Detect which cell encompasses the target text, then output its [X, Y] center coordinate. 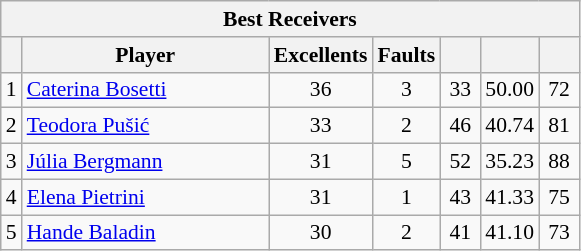
Hande Baladin [146, 233]
40.74 [510, 126]
4 [12, 197]
75 [559, 197]
Faults [406, 55]
41.33 [510, 197]
52 [460, 162]
50.00 [510, 90]
Júlia Bergmann [146, 162]
72 [559, 90]
81 [559, 126]
41.10 [510, 233]
Caterina Bosetti [146, 90]
Excellents [321, 55]
41 [460, 233]
Player [146, 55]
43 [460, 197]
Teodora Pušić [146, 126]
Best Receivers [290, 19]
30 [321, 233]
73 [559, 233]
36 [321, 90]
35.23 [510, 162]
Elena Pietrini [146, 197]
46 [460, 126]
88 [559, 162]
